Provide the (X, Y) coordinate of the cell's center where the given text is located.  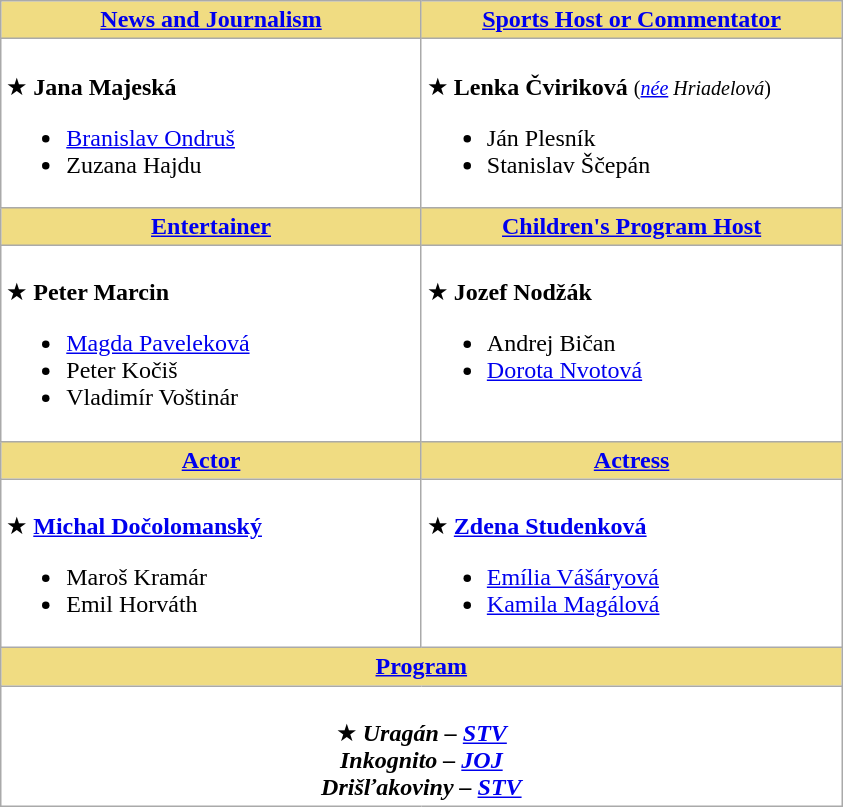
★ Lenka Čviriková (née Hriadelová)Ján PlesníkStanislav Ščepán (632, 124)
Actor (212, 460)
Program (422, 667)
★ Jana MajeskáBranislav OndrušZuzana Hajdu (212, 124)
News and Journalism (212, 20)
Actress (632, 460)
Children's Program Host (632, 226)
★ Peter MarcinMagda PavelekováPeter KočišVladimír Voštinár (212, 343)
Sports Host or Commentator (632, 20)
★ Uragán – STV Inkognito – JOJ Drišľakoviny – STV (422, 746)
★ Zdena StudenkováEmília VášáryováKamila Magálová (632, 564)
★ Michal DočolomanskýMaroš KramárEmil Horváth (212, 564)
★ Jozef NodžákAndrej BičanDorota Nvotová (632, 343)
Entertainer (212, 226)
